Detect which cell encompasses the target text, then output its [x, y] center coordinate. 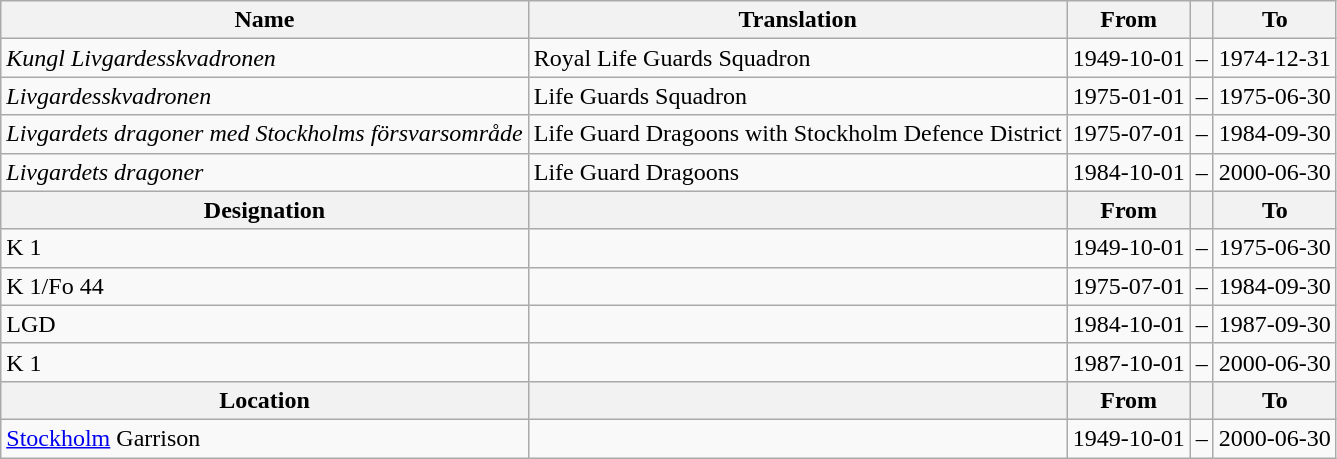
Livgardets dragoner med Stockholms försvarsområde [264, 134]
Designation [264, 210]
1975-01-01 [1128, 96]
Kungl Livgardesskvadronen [264, 58]
Name [264, 20]
Life Guard Dragoons with Stockholm Defence District [798, 134]
K 1/Fo 44 [264, 286]
Livgardets dragoner [264, 172]
Stockholm Garrison [264, 438]
1974-12-31 [1274, 58]
Life Guards Squadron [798, 96]
LGD [264, 324]
Livgardesskvadronen [264, 96]
Translation [798, 20]
Royal Life Guards Squadron [798, 58]
Location [264, 400]
1987-10-01 [1128, 362]
Life Guard Dragoons [798, 172]
1987-09-30 [1274, 324]
